Search for the cell housing the specified text and yield its [x, y] center coordinate. 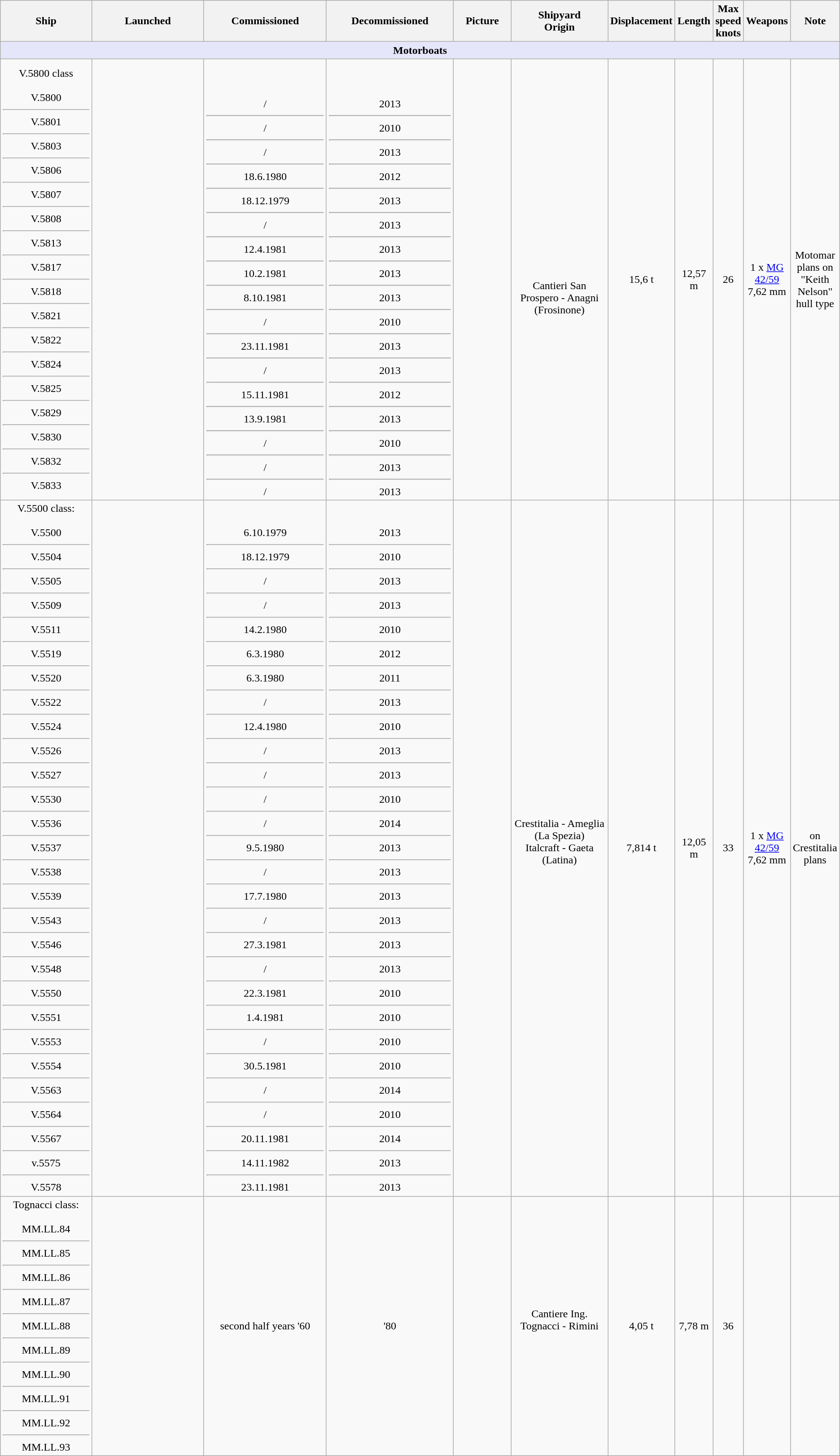
V.5800 classV.5800V.5801V.5803V.5806V.5807V.5808V.5813V.5817V.5818V.5821V.5822V.5824V.5825V.5829V.5830V.5832V.5833 [46, 279]
ShipyardOrigin [559, 21]
Launched [148, 21]
'80 [389, 1326]
33 [728, 848]
Decommissioned [389, 21]
36 [728, 1326]
Motomar plans on "Keith Nelson" hull type [815, 279]
Motorboats [420, 50]
4,05 t [641, 1326]
Tognacci class:MM.LL.84MM.LL.85MM.LL.86MM.LL.87MM.LL.88MM.LL.89MM.LL.90MM.LL.91MM.LL.92MM.LL.93 [46, 1326]
second half years '60 [265, 1326]
Ship [46, 21]
Length [694, 21]
Crestitalia - Ameglia (La Spezia)Italcraft - Gaeta (Latina) [559, 848]
201320102013 2013201020122011201320102013201320102014201320132013201320132013201020102010201020142010201420132013 [389, 848]
Maxspeedknots [728, 21]
///18.6.198018.12.1979/12.4.198110.2.19818.10.1981/23.11.1981/15.11.198113.9.1981/// [265, 279]
20132010201320122013201320132013201320102013201320122013201020132013 [389, 279]
7,814 t [641, 848]
12,05 m [694, 848]
26 [728, 279]
Weapons [767, 21]
6.10.197918.12.1979//14.2.19806.3.19806.3.1980/12.4.1980////9.5.1980/17.7.1980/27.3.1981/22.3.19811.4.1981/30.5.1981//20.11.198114.11.198223.11.1981 [265, 848]
15,6 t [641, 279]
12,57 m [694, 279]
Picture [482, 21]
Commissioned [265, 21]
Cantieri San Prospero - Anagni (Frosinone) [559, 279]
on Crestitalia plans [815, 848]
7,78 m [694, 1326]
Displacement [641, 21]
Note [815, 21]
Cantiere Ing. Tognacci - Rimini [559, 1326]
